Return [X, Y] of the center of cell containing provided text 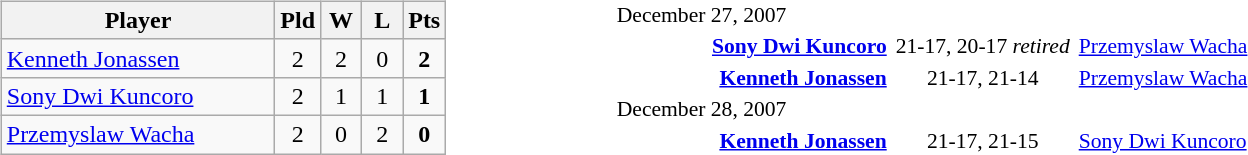
21-17, 21-15 [982, 140]
L [382, 20]
21-17, 21-14 [982, 77]
Przemyslaw Wacha [138, 134]
Pts [424, 20]
W [342, 20]
Pld [298, 20]
21-17, 20-17 retired [982, 46]
Player [138, 20]
